Scan for the cell matching the given text and deliver its [x, y] coordinate at center. 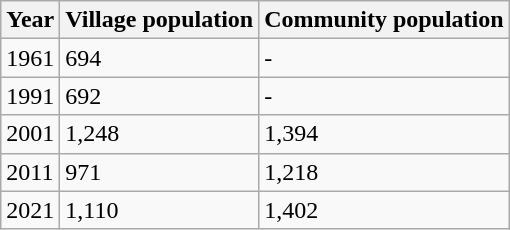
2011 [30, 172]
2021 [30, 210]
1,394 [384, 134]
Village population [160, 20]
1991 [30, 96]
Community population [384, 20]
1,402 [384, 210]
692 [160, 96]
1,110 [160, 210]
Year [30, 20]
971 [160, 172]
694 [160, 58]
1961 [30, 58]
1,218 [384, 172]
1,248 [160, 134]
2001 [30, 134]
